For the text-containing cell, return its midpoint in [x, y] coordinate format. 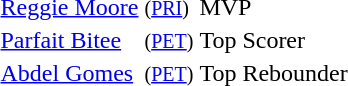
(PET) [169, 40]
